Detect which cell encompasses the target text, then output its (x, y) center coordinate. 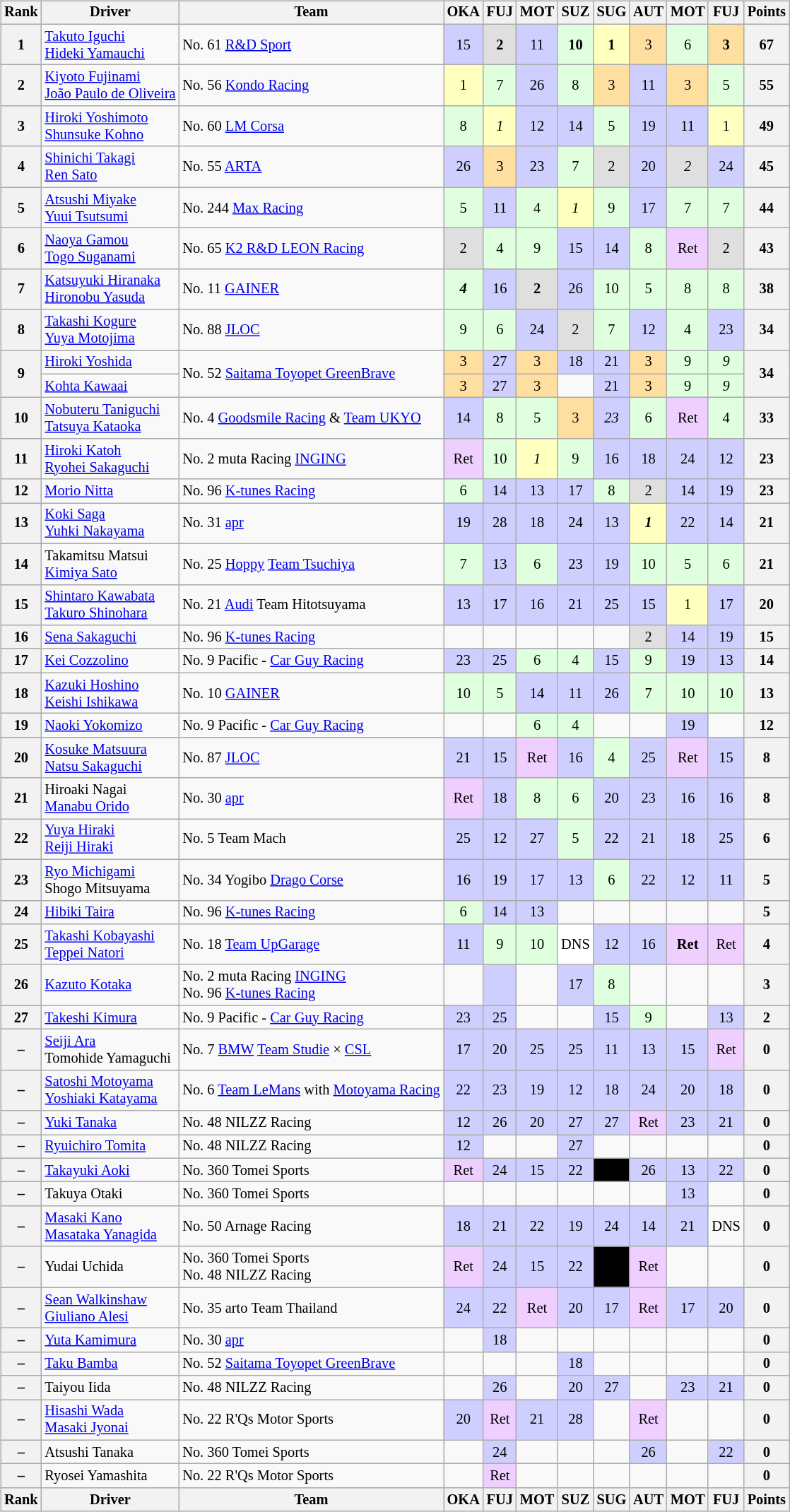
Naoya Gamou Togo Suganami (110, 249)
Kei Cozzolino (110, 661)
No. 25 Hoppy Team Tsuchiya (311, 564)
No. 10 GAINER (311, 693)
No. 88 JLOC (311, 330)
Takuya Otaki (110, 1194)
Yuki Tanaka (110, 1123)
Kosuke Matsuura Natsu Sakaguchi (110, 757)
Takayuki Aoki (110, 1170)
Ryosei Yamashita (110, 1476)
No. 34 Yogibo Drago Corse (311, 880)
Atsushi Miyake Yuui Tsutsumi (110, 208)
No. 55 ARTA (311, 167)
Shintaro Kawabata Takuro Shinohara (110, 605)
No. 18 Team UpGarage (311, 945)
55 (767, 85)
Nobuteru Taniguchi Tatsuya Kataoka (110, 418)
Takashi Kogure Yuya Motojima (110, 330)
67 (767, 45)
No. 11 GAINER (311, 289)
No. 31 apr (311, 524)
No. 5 Team Mach (311, 839)
43 (767, 249)
Hiroki Yoshida (110, 362)
45 (767, 167)
Kazuki Hoshino Keishi Ishikawa (110, 693)
33 (767, 418)
Ryo Michigami Shogo Mitsuyama (110, 880)
Kiyoto Fujinami João Paulo de Oliveira (110, 85)
No. 6 Team LeMans with Motoyama Racing (311, 1090)
No. 50 Arnage Racing (311, 1227)
Hibiki Taira (110, 912)
No. 35 arto Team Thailand (311, 1308)
Masaki Kano Masataka Yanagida (110, 1227)
Kohta Kawaai (110, 386)
Yuta Kamimura (110, 1340)
No. 2 muta Racing INGING No. 96 K-tunes Racing (311, 985)
49 (767, 126)
Ryuichiro Tomita (110, 1147)
Yudai Uchida (110, 1267)
No. 60 LM Corsa (311, 126)
No. 4 Goodsmile Racing & Team UKYO (311, 418)
Sena Sakaguchi (110, 637)
44 (767, 208)
Sean Walkinshaw Giuliano Alesi (110, 1308)
Kazuto Kotaka (110, 985)
Shinichi Takagi Ren Sato (110, 167)
Takashi Kobayashi Teppei Natori (110, 945)
No. 56 Kondo Racing (311, 85)
Taiyou Iida (110, 1388)
Naoki Yokomizo (110, 726)
Koki Saga Yuhki Nakayama (110, 524)
Hiroki Yoshimoto Shunsuke Kohno (110, 126)
Seiji Ara Tomohide Yamaguchi (110, 1050)
Yuya Hiraki Reiji Hiraki (110, 839)
Taku Bamba (110, 1364)
Hisashi Wada Masaki Jyonai (110, 1420)
No. 2 muta Racing INGING (311, 459)
No. 61 R&D Sport (311, 45)
Takamitsu Matsui Kimiya Sato (110, 564)
No. 244 Max Racing (311, 208)
Atsushi Tanaka (110, 1452)
38 (767, 289)
No. 87 JLOC (311, 757)
Satoshi Motoyama Yoshiaki Katayama (110, 1090)
No. 7 BMW Team Studie × CSL (311, 1050)
No. 65 K2 R&D LEON Racing (311, 249)
No. 360 Tomei Sports No. 48 NILZZ Racing (311, 1267)
Katsuyuki Hiranaka Hironobu Yasuda (110, 289)
Hiroki Katoh Ryohei Sakaguchi (110, 459)
Takeshi Kimura (110, 1017)
Takuto Iguchi Hideki Yamauchi (110, 45)
No. 21 Audi Team Hitotsuyama (311, 605)
Morio Nitta (110, 491)
Hiroaki Nagai Manabu Orido (110, 798)
